Return the [X, Y] coordinate for the center point of the cell that contains the specified text.  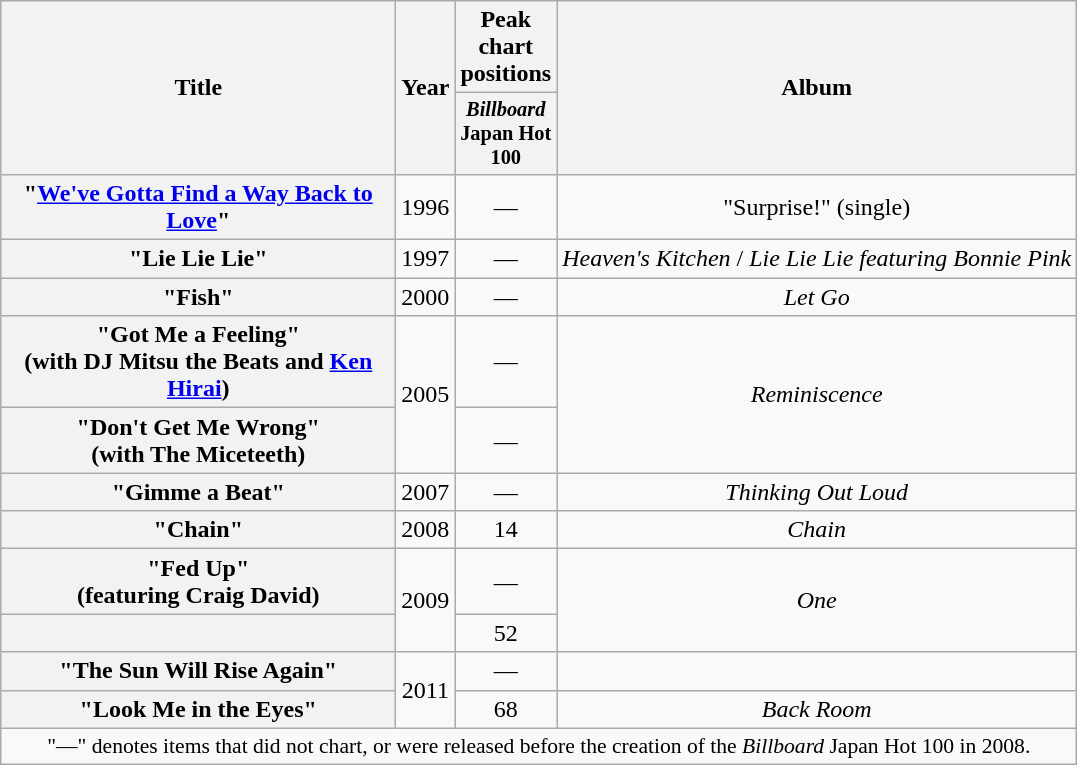
"The Sun Will Rise Again" [198, 671]
"Don't Get Me Wrong"(with The Miceteeth) [198, 440]
2000 [426, 297]
2008 [426, 530]
"Got Me a Feeling"(with DJ Mitsu the Beats and Ken Hirai) [198, 362]
Let Go [817, 297]
"Lie Lie Lie" [198, 259]
Year [426, 88]
2011 [426, 690]
"Chain" [198, 530]
Chain [817, 530]
Billboard Japan Hot 100 [506, 134]
52 [506, 633]
Album [817, 88]
"—" denotes items that did not chart, or were released before the creation of the Billboard Japan Hot 100 in 2008. [539, 746]
"Fed Up"(featuring Craig David) [198, 582]
Reminiscence [817, 394]
2007 [426, 492]
Back Room [817, 709]
68 [506, 709]
1997 [426, 259]
Heaven's Kitchen / Lie Lie Lie featuring Bonnie Pink [817, 259]
"We've Gotta Find a Way Back to Love" [198, 206]
"Gimme a Beat" [198, 492]
Thinking Out Loud [817, 492]
2005 [426, 394]
1996 [426, 206]
14 [506, 530]
One [817, 600]
"Look Me in the Eyes" [198, 709]
2009 [426, 600]
Title [198, 88]
"Surprise!" (single) [817, 206]
"Fish" [198, 297]
Peak chart positions [506, 47]
